Output the [X, Y] coordinate of the center of the cell containing the given text.  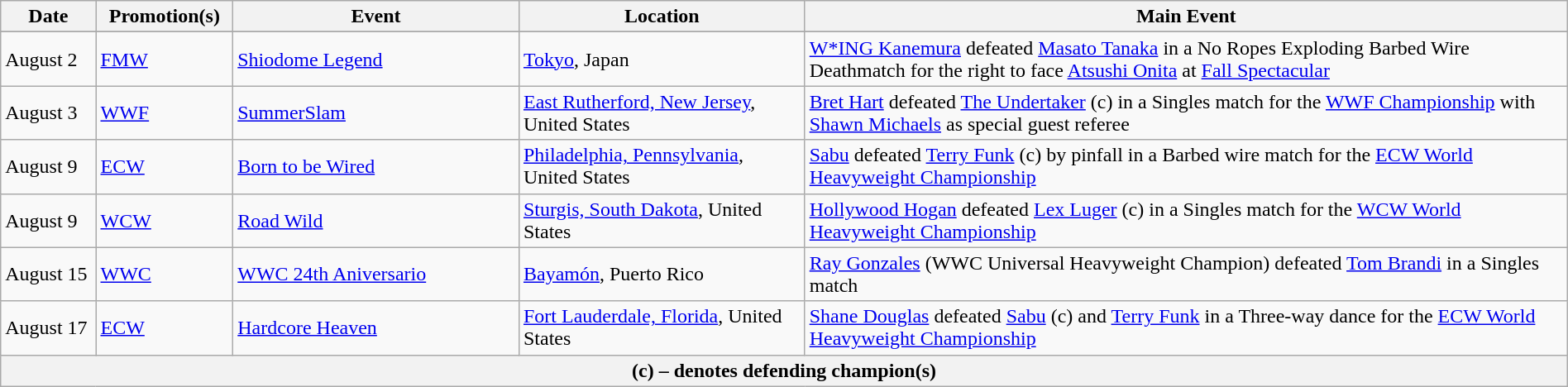
Sabu defeated Terry Funk (c) by pinfall in a Barbed wire match for the ECW World Heavyweight Championship [1186, 167]
August 2 [48, 60]
Event [376, 17]
W*ING Kanemura defeated Masato Tanaka in a No Ropes Exploding Barbed Wire Deathmatch for the right to face Atsushi Onita at Fall Spectacular [1186, 60]
SummerSlam [376, 112]
Location [662, 17]
August 3 [48, 112]
Philadelphia, Pennsylvania, United States [662, 167]
Main Event [1186, 17]
WWC [165, 275]
WWF [165, 112]
Bret Hart defeated The Undertaker (c) in a Singles match for the WWF Championship with Shawn Michaels as special guest referee [1186, 112]
Hardcore Heaven [376, 327]
FMW [165, 60]
East Rutherford, New Jersey, United States [662, 112]
Ray Gonzales (WWC Universal Heavyweight Champion) defeated Tom Brandi in a Singles match [1186, 275]
Fort Lauderdale, Florida, United States [662, 327]
WCW [165, 220]
Shiodome Legend [376, 60]
Hollywood Hogan defeated Lex Luger (c) in a Singles match for the WCW World Heavyweight Championship [1186, 220]
Sturgis, South Dakota, United States [662, 220]
Promotion(s) [165, 17]
Born to be Wired [376, 167]
Road Wild [376, 220]
Bayamón, Puerto Rico [662, 275]
Tokyo, Japan [662, 60]
(c) – denotes defending champion(s) [784, 370]
August 15 [48, 275]
Shane Douglas defeated Sabu (c) and Terry Funk in a Three-way dance for the ECW World Heavyweight Championship [1186, 327]
WWC 24th Aniversario [376, 275]
August 17 [48, 327]
Date [48, 17]
